Output the [X, Y] coordinate of the center of the cell containing the given text.  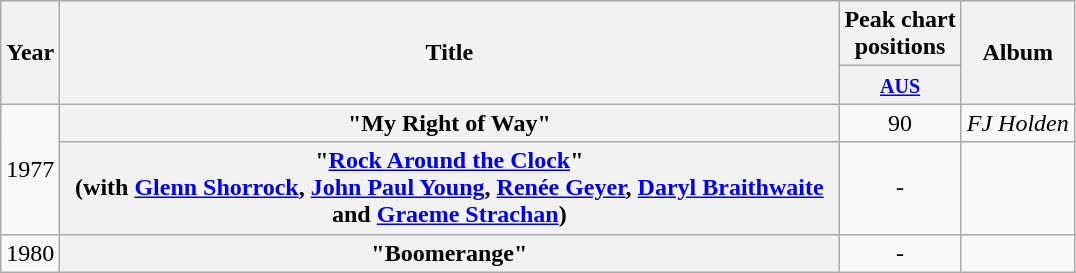
"Boomerange" [450, 253]
Peak chartpositions [900, 34]
Title [450, 52]
90 [900, 123]
1977 [30, 169]
Album [1018, 52]
"Rock Around the Clock" (with Glenn Shorrock, John Paul Young, Renée Geyer, Daryl Braithwaite and Graeme Strachan) [450, 188]
Year [30, 52]
FJ Holden [1018, 123]
1980 [30, 253]
"My Right of Way" [450, 123]
AUS [900, 85]
